From the cell containing the given text, extract its center point as (x, y) coordinate. 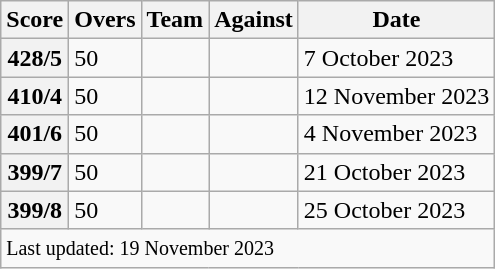
Score (35, 20)
Overs (105, 20)
Date (396, 20)
Against (254, 20)
428/5 (35, 58)
25 October 2023 (396, 210)
401/6 (35, 134)
410/4 (35, 96)
399/7 (35, 172)
7 October 2023 (396, 58)
Team (175, 20)
12 November 2023 (396, 96)
4 November 2023 (396, 134)
399/8 (35, 210)
Last updated: 19 November 2023 (248, 248)
21 October 2023 (396, 172)
